Return (X, Y) of the center of cell containing provided text 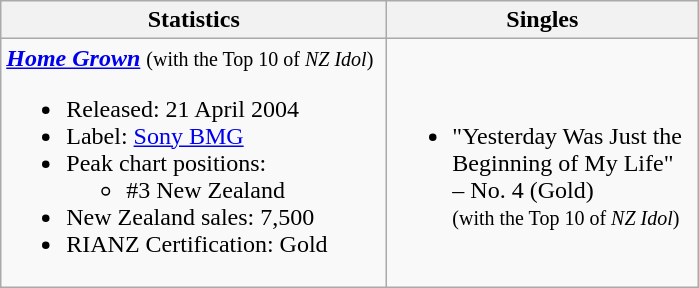
"Yesterday Was Just the Beginning of My Life"– No. 4 (Gold)(with the Top 10 of NZ Idol) (542, 163)
Singles (542, 20)
Statistics (194, 20)
